Capture the cell that displays the provided text and extract its [x, y] central coordinate. 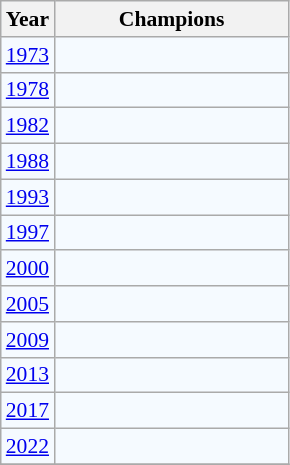
1988 [28, 162]
1982 [28, 126]
2017 [28, 411]
1997 [28, 233]
Champions [172, 19]
2009 [28, 340]
2022 [28, 447]
2000 [28, 269]
Year [28, 19]
1978 [28, 90]
2013 [28, 375]
2005 [28, 304]
1973 [28, 55]
1993 [28, 197]
